For the text-containing cell, return its midpoint in (x, y) coordinate format. 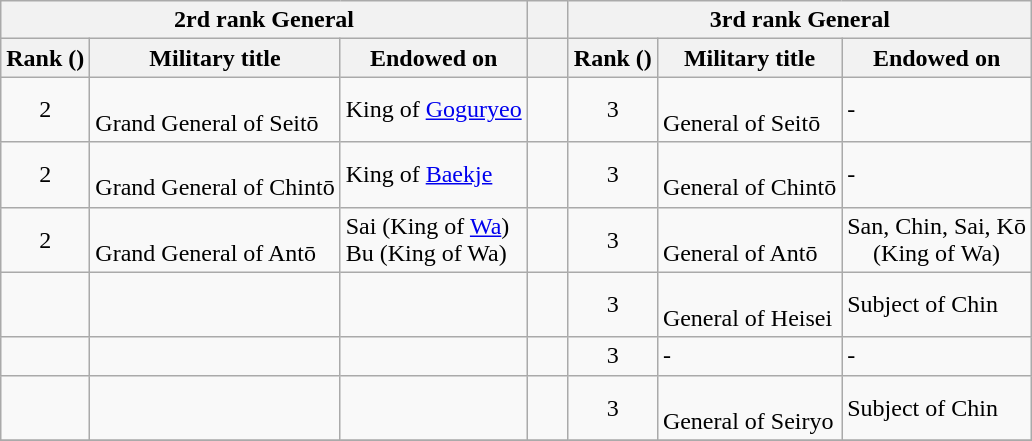
2rd rank General (264, 20)
King of Goguryeo (434, 110)
San, Chin, Sai, Kō(King of Wa) (937, 240)
Grand General of Seitō (215, 110)
General of Seitō (749, 110)
General of Heisei (749, 304)
General of Seiryo (749, 408)
King of Baekje (434, 174)
Sai (King of Wa)Bu (King of Wa) (434, 240)
3rd rank General (800, 20)
General of Chintō (749, 174)
General of Antō (749, 240)
Grand General of Antō (215, 240)
Grand General of Chintō (215, 174)
